Pinpoint the cell where the given text exists, returning its [x, y] midpoint coordinate. 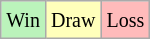
Draw [72, 20]
Loss [126, 20]
Win [24, 20]
